Locate the cell with the specified text and output its (X, Y) center coordinate. 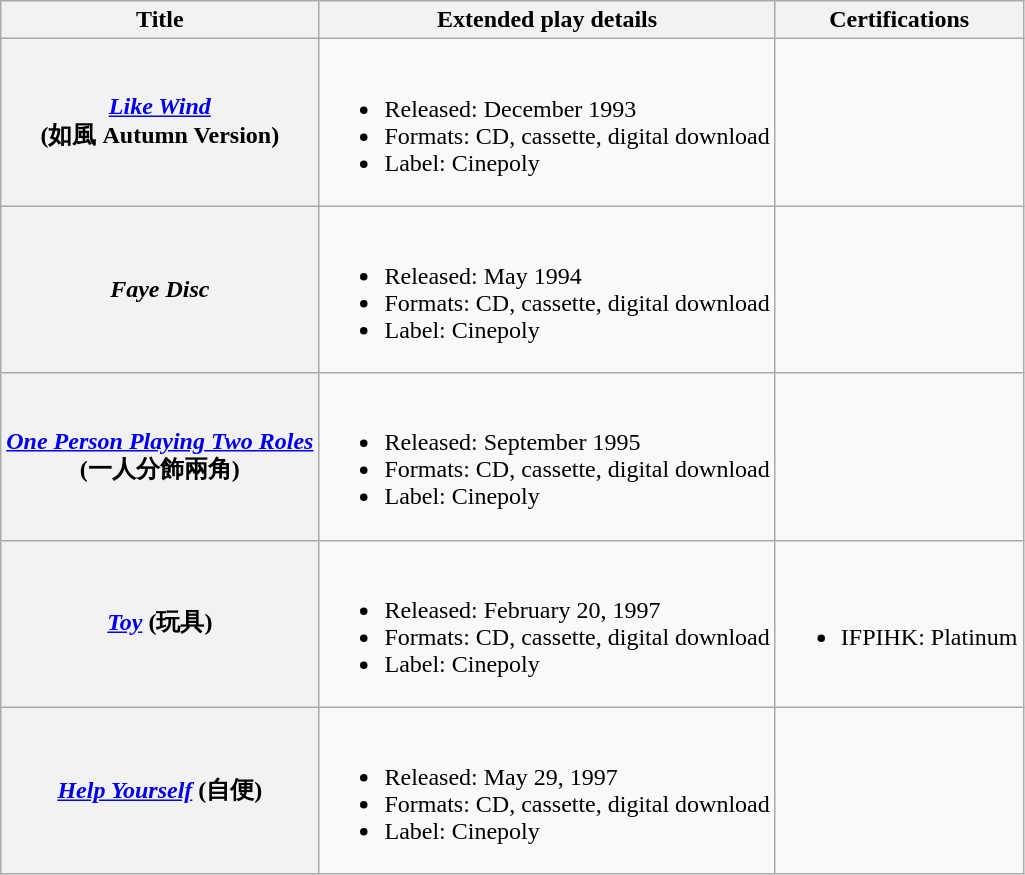
IFPIHK: Platinum (899, 624)
Certifications (899, 20)
Like Wind (如風 Autumn Version) (160, 122)
Released: May 1994Formats: CD, cassette, digital downloadLabel: Cinepoly (547, 290)
Released: May 29, 1997Formats: CD, cassette, digital downloadLabel: Cinepoly (547, 790)
Toy (玩具) (160, 624)
One Person Playing Two Roles (一人分飾兩角) (160, 456)
Released: December 1993Formats: CD, cassette, digital downloadLabel: Cinepoly (547, 122)
Faye Disc (160, 290)
Extended play details (547, 20)
Title (160, 20)
Released: February 20, 1997Formats: CD, cassette, digital downloadLabel: Cinepoly (547, 624)
Help Yourself (自便) (160, 790)
Released: September 1995Formats: CD, cassette, digital downloadLabel: Cinepoly (547, 456)
